Search for the cell housing the specified text and yield its [X, Y] center coordinate. 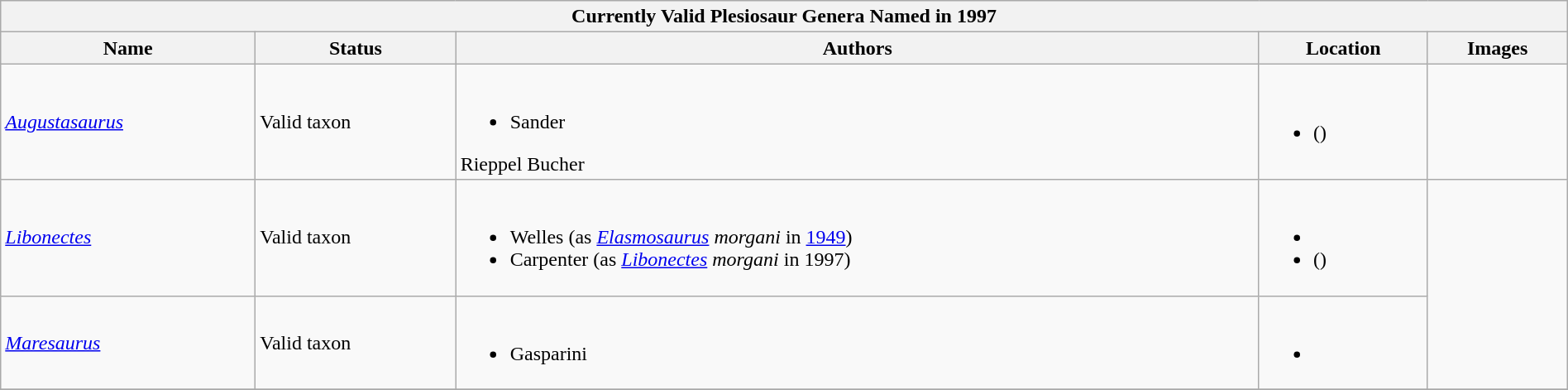
Maresaurus [128, 343]
Location [1343, 48]
Libonectes [128, 238]
Currently Valid Plesiosaur Genera Named in 1997 [784, 17]
Authors [857, 48]
Augustasaurus [128, 122]
Gasparini [857, 343]
Images [1497, 48]
Welles (as Elasmosaurus morgani in 1949)Carpenter (as Libonectes morgani in 1997) [857, 238]
Status [356, 48]
Name [128, 48]
SanderRieppel Bucher [857, 122]
